Scan for the cell matching the given text and deliver its [x, y] coordinate at center. 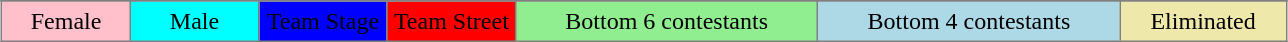
Eliminated [1203, 21]
Bottom 6 contestants [667, 21]
Team Stage [323, 21]
Bottom 4 contestants [969, 21]
Female [66, 21]
Male [194, 21]
Team Street [451, 21]
